Scan for the cell matching the given text and deliver its (X, Y) coordinate at center. 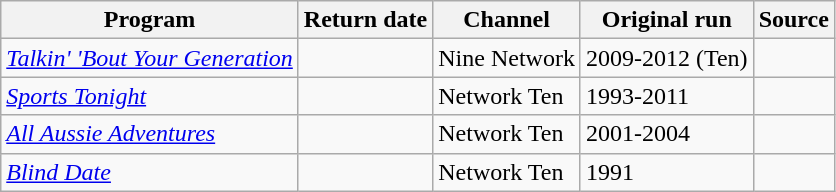
All Aussie Adventures (150, 134)
Return date (365, 20)
Channel (507, 20)
Nine Network (507, 58)
Original run (666, 20)
Talkin' 'Bout Your Generation (150, 58)
Blind Date (150, 172)
2009-2012 (Ten) (666, 58)
Source (794, 20)
Program (150, 20)
1991 (666, 172)
Sports Tonight (150, 96)
2001-2004 (666, 134)
1993-2011 (666, 96)
